Search for the cell housing the specified text and yield its [x, y] center coordinate. 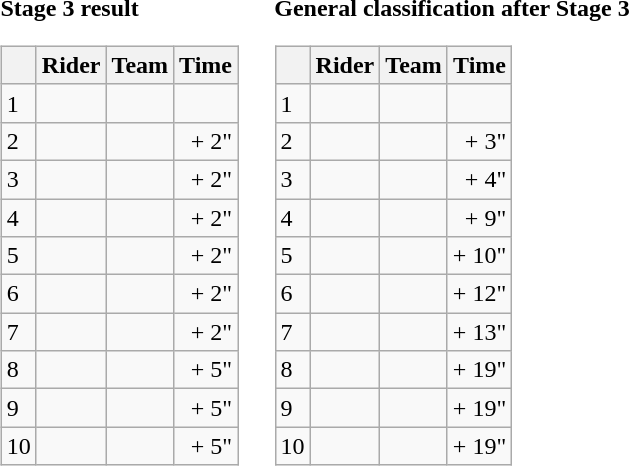
+ 12" [479, 294]
+ 4" [479, 179]
+ 3" [479, 141]
+ 9" [479, 217]
+ 10" [479, 256]
+ 13" [479, 332]
